Determine the (x, y) coordinate at the center of the cell enclosing the given text.  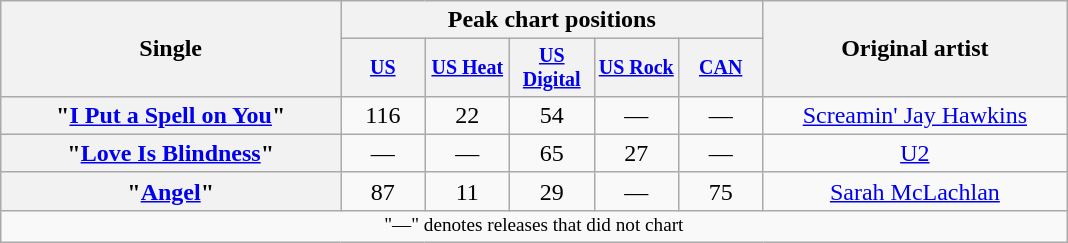
87 (383, 191)
27 (636, 153)
Sarah McLachlan (915, 191)
29 (552, 191)
US Rock (636, 68)
"Love Is Blindness" (171, 153)
65 (552, 153)
"I Put a Spell on You" (171, 115)
54 (552, 115)
U2 (915, 153)
CAN (720, 68)
75 (720, 191)
Original artist (915, 49)
22 (467, 115)
US (383, 68)
11 (467, 191)
Peak chart positions (552, 20)
"—" denotes releases that did not chart (534, 226)
"Angel" (171, 191)
Single (171, 49)
US Digital (552, 68)
116 (383, 115)
Screamin' Jay Hawkins (915, 115)
US Heat (467, 68)
